Scan for the cell matching the given text and deliver its [x, y] coordinate at center. 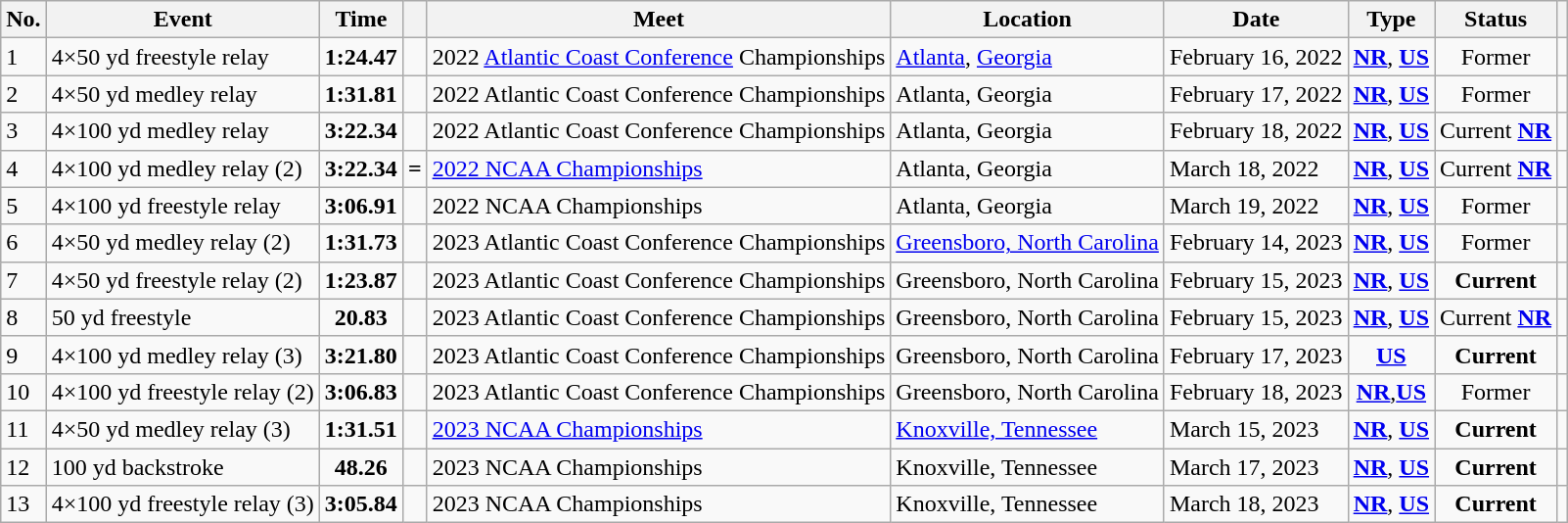
March 19, 2022 [1256, 206]
NR,US [1391, 392]
100 yd backstroke [182, 467]
8 [23, 317]
4×50 yd freestyle relay [182, 57]
February 18, 2022 [1256, 131]
Date [1256, 20]
12 [23, 467]
2 [23, 94]
3:21.80 [360, 355]
Meet [659, 20]
4×50 yd freestyle relay (2) [182, 280]
February 17, 2022 [1256, 94]
1:31.81 [360, 94]
3:06.83 [360, 392]
5 [23, 206]
4×100 yd medley relay (3) [182, 355]
Type [1391, 20]
10 [23, 392]
3 [23, 131]
1 [23, 57]
4×100 yd freestyle relay [182, 206]
4 [23, 168]
No. [23, 20]
4×50 yd medley relay (2) [182, 243]
February 14, 2023 [1256, 243]
Location [1028, 20]
3:06.91 [360, 206]
4×100 yd freestyle relay (2) [182, 392]
1:24.47 [360, 57]
11 [23, 429]
March 18, 2023 [1256, 504]
7 [23, 280]
4×100 yd freestyle relay (3) [182, 504]
1:31.73 [360, 243]
February 18, 2023 [1256, 392]
March 18, 2022 [1256, 168]
= [415, 168]
Event [182, 20]
50 yd freestyle [182, 317]
1:31.51 [360, 429]
4×100 yd medley relay (2) [182, 168]
6 [23, 243]
4×100 yd medley relay [182, 131]
13 [23, 504]
Status [1496, 20]
3:05.84 [360, 504]
20.83 [360, 317]
US [1391, 355]
March 17, 2023 [1256, 467]
March 15, 2023 [1256, 429]
4×50 yd medley relay [182, 94]
February 17, 2023 [1256, 355]
48.26 [360, 467]
February 16, 2022 [1256, 57]
Time [360, 20]
4×50 yd medley relay (3) [182, 429]
9 [23, 355]
1:23.87 [360, 280]
